Scan for the cell matching the given text and deliver its [X, Y] coordinate at center. 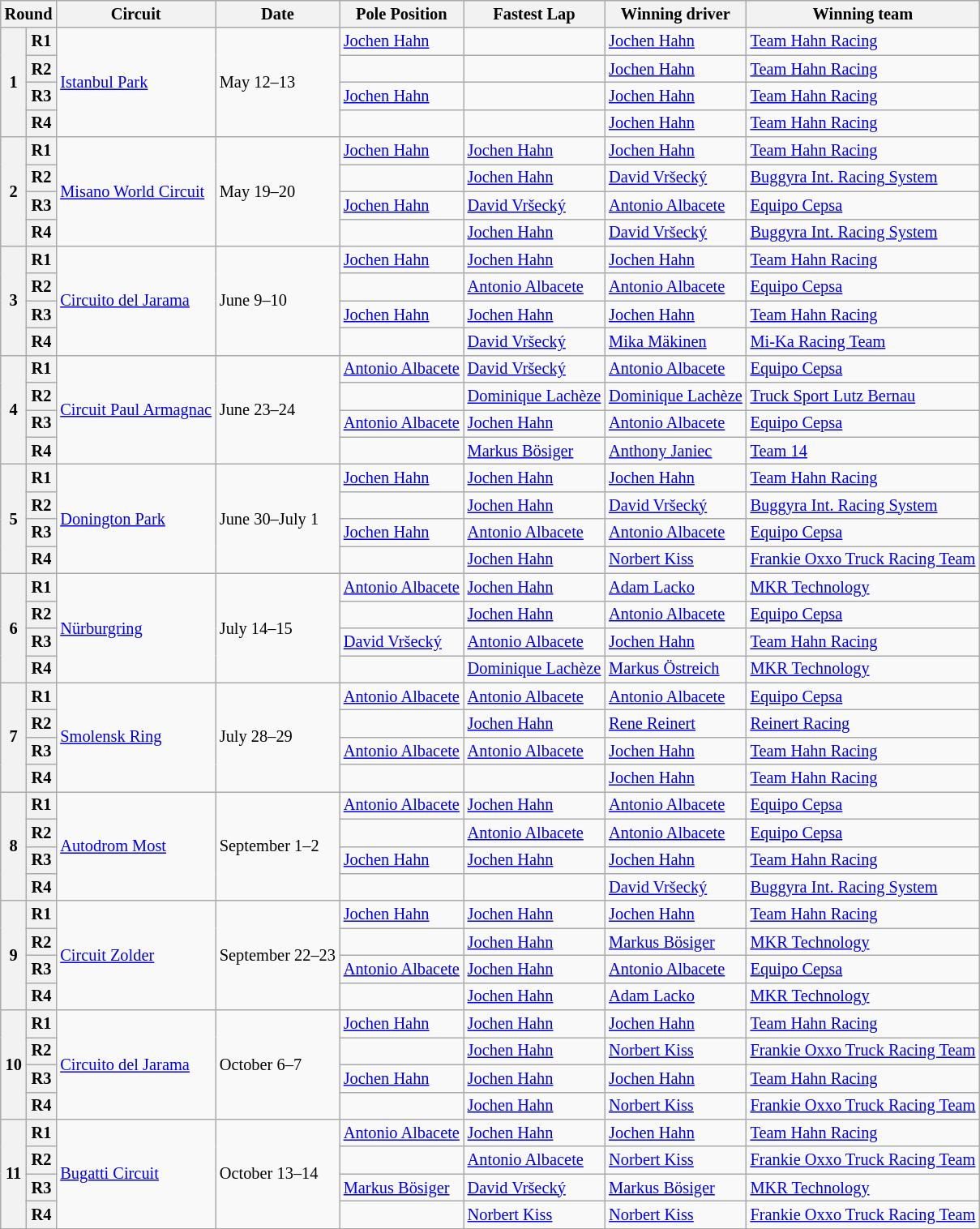
Mika Mäkinen [675, 341]
9 [14, 955]
Round [29, 14]
July 14–15 [277, 627]
September 1–2 [277, 846]
4 [14, 410]
June 23–24 [277, 410]
8 [14, 846]
Anthony Janiec [675, 451]
Circuit [136, 14]
Bugatti Circuit [136, 1174]
Circuit Zolder [136, 955]
September 22–23 [277, 955]
3 [14, 300]
Istanbul Park [136, 83]
Rene Reinert [675, 723]
Misano World Circuit [136, 191]
11 [14, 1174]
Team 14 [863, 451]
Winning driver [675, 14]
1 [14, 83]
Circuit Paul Armagnac [136, 410]
Truck Sport Lutz Bernau [863, 396]
Winning team [863, 14]
Nürburgring [136, 627]
Smolensk Ring [136, 738]
Autodrom Most [136, 846]
October 13–14 [277, 1174]
Markus Östreich [675, 669]
June 9–10 [277, 300]
Fastest Lap [534, 14]
Reinert Racing [863, 723]
May 12–13 [277, 83]
June 30–July 1 [277, 519]
Mi-Ka Racing Team [863, 341]
5 [14, 519]
6 [14, 627]
10 [14, 1065]
Pole Position [402, 14]
October 6–7 [277, 1065]
Date [277, 14]
July 28–29 [277, 738]
May 19–20 [277, 191]
7 [14, 738]
Donington Park [136, 519]
2 [14, 191]
